For the text-containing cell, return its midpoint in (x, y) coordinate format. 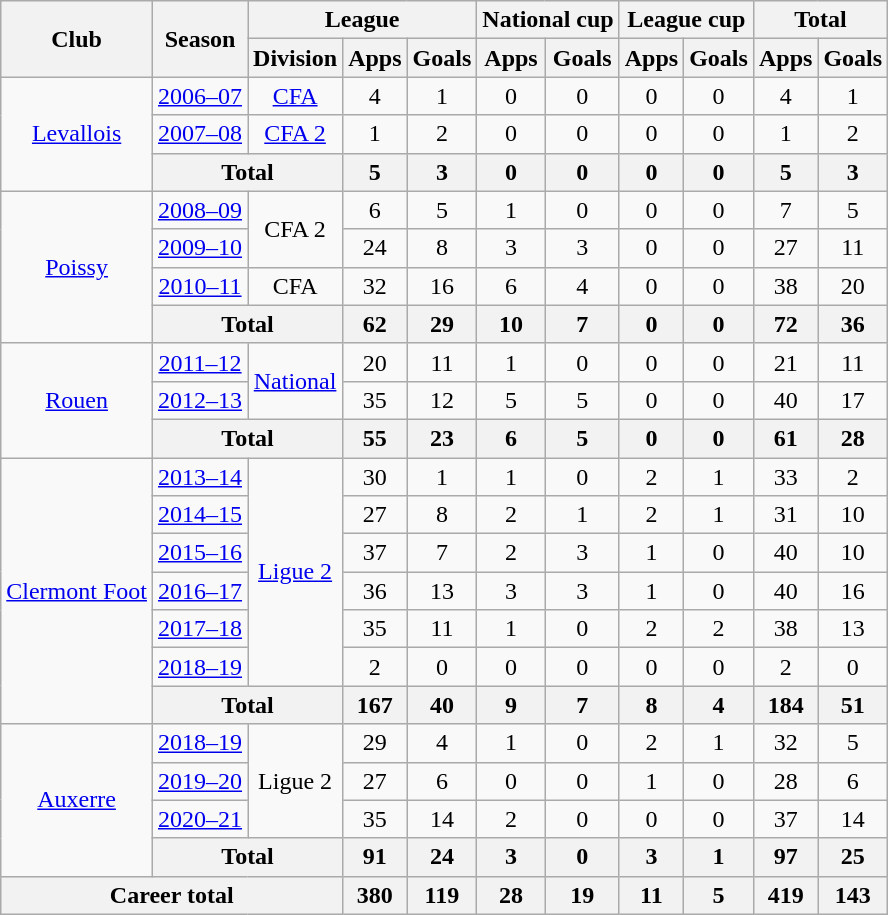
72 (785, 324)
62 (375, 324)
Rouen (77, 400)
2011–12 (200, 362)
2019–20 (200, 781)
97 (785, 857)
61 (785, 438)
Auxerre (77, 800)
184 (785, 705)
2009–10 (200, 248)
National cup (548, 20)
25 (853, 857)
31 (785, 515)
2007–08 (200, 134)
2006–07 (200, 96)
23 (442, 438)
30 (375, 477)
Clermont Foot (77, 591)
Club (77, 39)
Season (200, 39)
167 (375, 705)
Poissy (77, 267)
Career total (172, 895)
2017–18 (200, 629)
119 (442, 895)
National (296, 381)
380 (375, 895)
2016–17 (200, 591)
2010–11 (200, 286)
55 (375, 438)
51 (853, 705)
12 (442, 400)
2020–21 (200, 819)
Levallois (77, 134)
17 (853, 400)
2015–16 (200, 553)
Division (296, 58)
143 (853, 895)
19 (582, 895)
419 (785, 895)
2014–15 (200, 515)
2012–13 (200, 400)
21 (785, 362)
League cup (686, 20)
33 (785, 477)
2008–09 (200, 210)
91 (375, 857)
League (362, 20)
2013–14 (200, 477)
9 (511, 705)
